Capture the cell that displays the provided text and extract its (x, y) central coordinate. 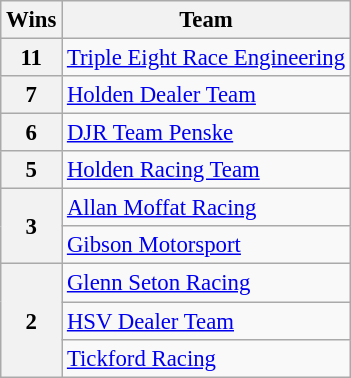
Triple Eight Race Engineering (206, 58)
Holden Racing Team (206, 170)
11 (32, 58)
Glenn Seton Racing (206, 283)
Holden Dealer Team (206, 95)
Team (206, 20)
Tickford Racing (206, 358)
Allan Moffat Racing (206, 208)
7 (32, 95)
DJR Team Penske (206, 133)
Wins (32, 20)
5 (32, 170)
6 (32, 133)
3 (32, 226)
Gibson Motorsport (206, 245)
HSV Dealer Team (206, 321)
2 (32, 320)
